Scan for the cell matching the given text and deliver its [X, Y] coordinate at center. 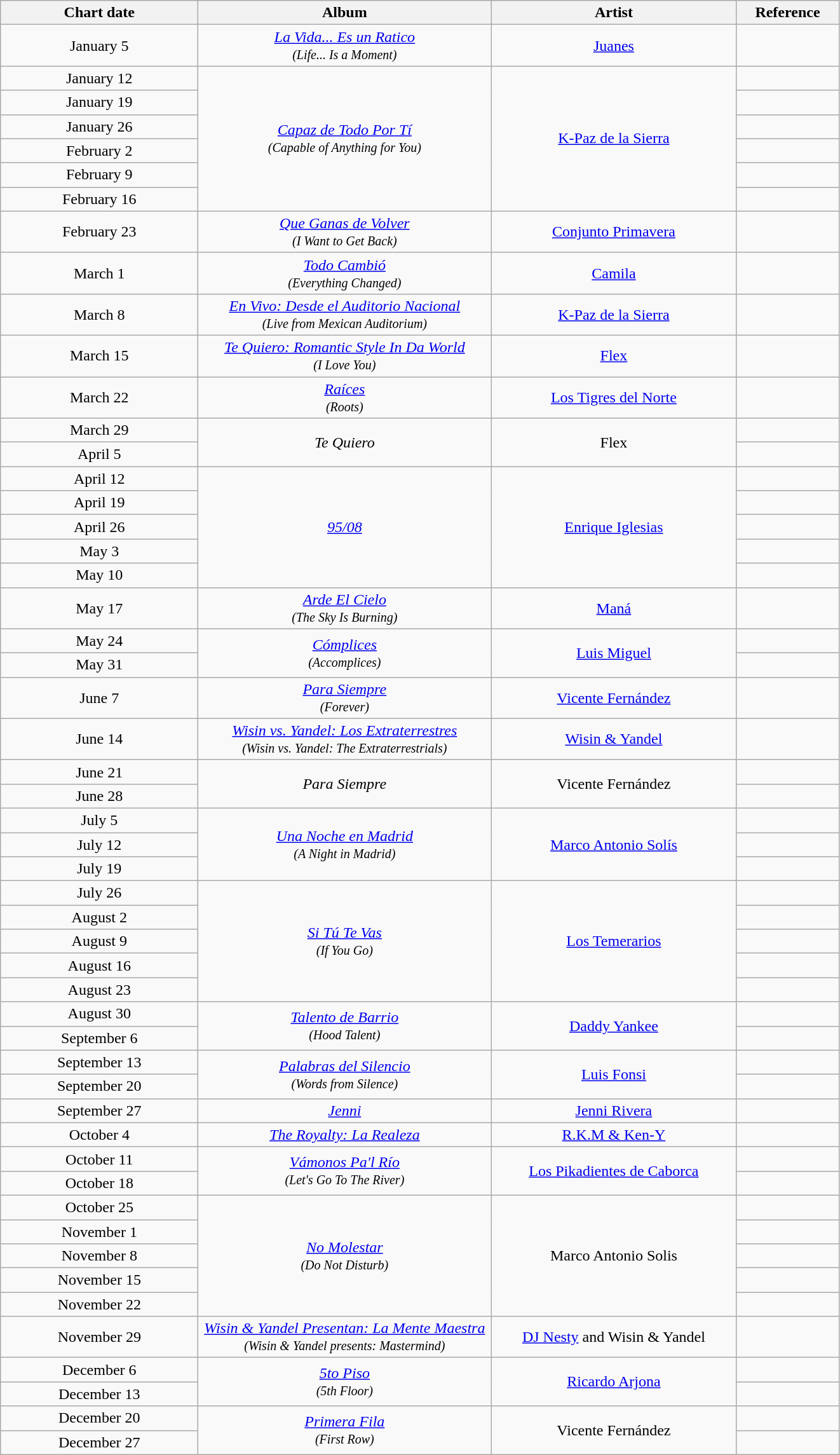
August 2 [99, 917]
January 12 [99, 78]
January 19 [99, 102]
Los Temerarios [614, 941]
February 2 [99, 151]
Palabras del Silencio (Words from Silence) [344, 1074]
Chart date [99, 13]
Si Tú Te Vas (If You Go) [344, 941]
March 8 [99, 314]
Capaz de Todo Por Tí(Capable of Anything for You) [344, 139]
May 31 [99, 665]
Conjunto Primavera [614, 231]
Wisin vs. Yandel: Los Extraterrestres (Wisin vs. Yandel: The Extraterrestrials) [344, 739]
En Vivo: Desde el Auditorio Nacional (Live from Mexican Auditorium) [344, 314]
October 11 [99, 1159]
February 16 [99, 199]
Enrique Iglesias [614, 527]
December 13 [99, 1394]
Maná [614, 608]
Que Ganas de Volver (I Want to Get Back) [344, 231]
August 9 [99, 941]
DJ Nesty and Wisin & Yandel [614, 1337]
Camila [614, 273]
Cómplices (Accomplices) [344, 653]
September 6 [99, 1038]
February 23 [99, 231]
August 30 [99, 1014]
October 25 [99, 1207]
R.K.M & Ken-Y [614, 1135]
August 23 [99, 990]
Arde El Cielo (The Sky Is Burning) [344, 608]
Primera Fila (First Row) [344, 1430]
5to Piso (5th Floor) [344, 1382]
Luis Fonsi [614, 1074]
95/08 [344, 527]
November 1 [99, 1231]
November 8 [99, 1256]
July 19 [99, 869]
The Royalty: La Realeza [344, 1135]
Te Quiero [344, 442]
Jenni [344, 1110]
July 12 [99, 845]
Artist [614, 13]
December 20 [99, 1418]
January 26 [99, 126]
April 12 [99, 479]
June 7 [99, 698]
Daddy Yankee [614, 1026]
May 3 [99, 551]
Los Tigres del Norte [614, 397]
May 24 [99, 641]
June 21 [99, 772]
Reference [788, 13]
October 18 [99, 1183]
Para Siempre (Forever) [344, 698]
Wisin & Yandel [614, 739]
June 28 [99, 796]
April 26 [99, 527]
Raíces (Roots) [344, 397]
Una Noche en Madrid (A Night in Madrid) [344, 844]
February 9 [99, 175]
April 5 [99, 454]
Luis Miguel [614, 653]
November 29 [99, 1337]
May 10 [99, 575]
April 19 [99, 503]
July 26 [99, 893]
May 17 [99, 608]
Para Siempre [344, 784]
November 22 [99, 1304]
Wisin & Yandel Presentan: La Mente Maestra (Wisin & Yandel presents: Mastermind) [344, 1337]
Marco Antonio Solís [614, 844]
September 27 [99, 1110]
Album [344, 13]
September 20 [99, 1086]
La Vida... Es un Ratico (Life... Is a Moment) [344, 46]
Marco Antonio Solis [614, 1255]
Talento de Barrio (Hood Talent) [344, 1026]
March 22 [99, 397]
August 16 [99, 966]
March 15 [99, 356]
Vámonos Pa'l Río (Let's Go To The River) [344, 1171]
Te Quiero: Romantic Style In Da World (I Love You) [344, 356]
Ricardo Arjona [614, 1382]
Los Pikadientes de Caborca [614, 1171]
September 13 [99, 1062]
Juanes [614, 46]
December 27 [99, 1442]
October 4 [99, 1135]
November 15 [99, 1280]
March 29 [99, 430]
July 5 [99, 820]
March 1 [99, 273]
No Molestar (Do Not Disturb) [344, 1255]
January 5 [99, 46]
Jenni Rivera [614, 1110]
December 6 [99, 1370]
Todo Cambió (Everything Changed) [344, 273]
June 14 [99, 739]
